Pinpoint the cell where the given text exists, returning its (x, y) midpoint coordinate. 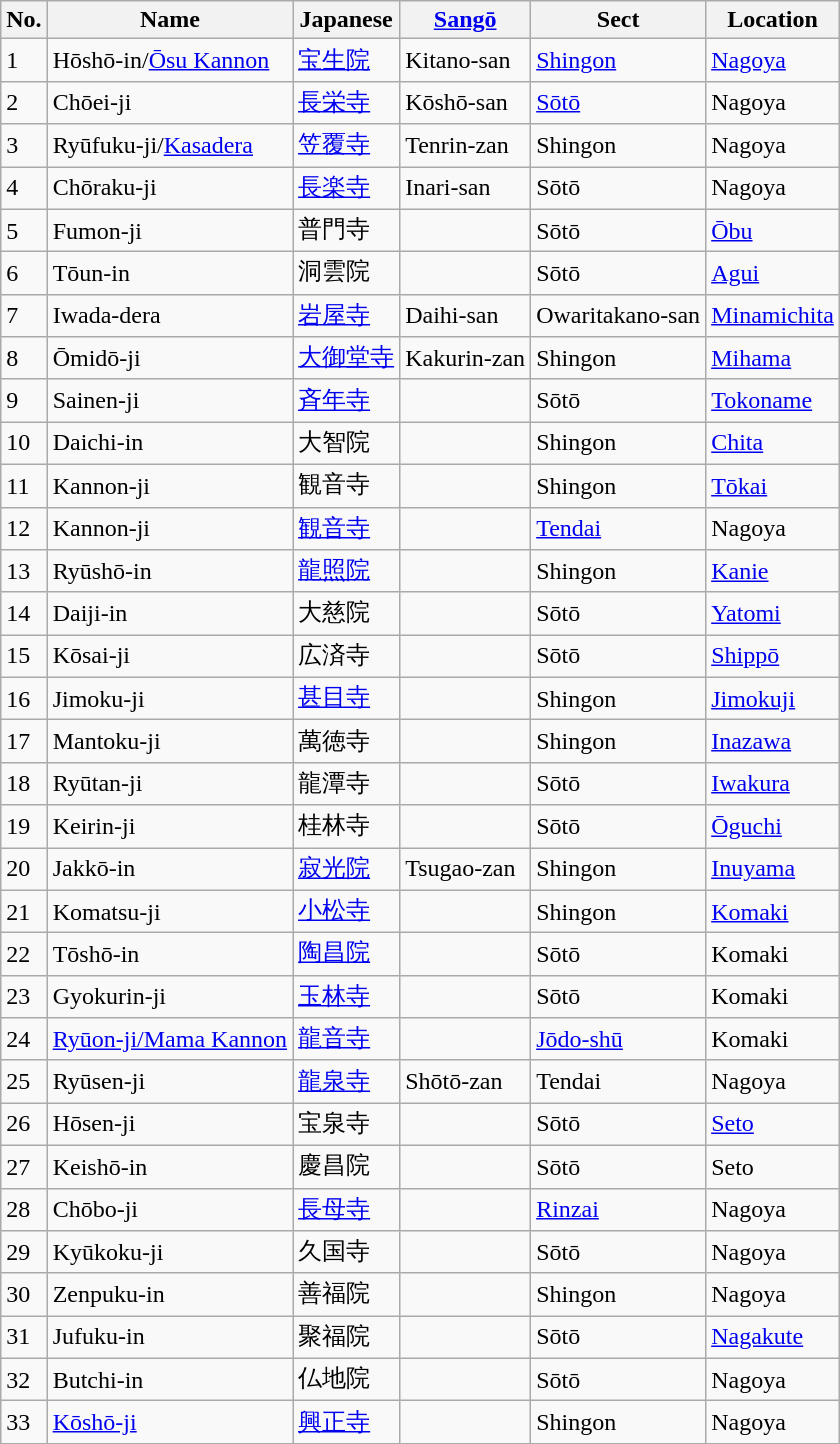
22 (24, 954)
Kōsai-ji (170, 656)
8 (24, 358)
仏地院 (346, 1380)
1 (24, 60)
Mihama (773, 358)
長楽寺 (346, 188)
5 (24, 230)
小松寺 (346, 912)
Owaritakano-san (618, 316)
Chōbo-ji (170, 1210)
13 (24, 572)
Chita (773, 444)
Kakurin-zan (466, 358)
Jimoku-ji (170, 698)
23 (24, 996)
10 (24, 444)
Iwada-dera (170, 316)
Ryūon-ji/Mama Kannon (170, 1040)
7 (24, 316)
Gyokurin-ji (170, 996)
30 (24, 1294)
久国寺 (346, 1252)
大慈院 (346, 614)
広済寺 (346, 656)
龍照院 (346, 572)
20 (24, 870)
Jakkō-in (170, 870)
16 (24, 698)
No. (24, 20)
28 (24, 1210)
興正寺 (346, 1422)
笠覆寺 (346, 146)
Tokoname (773, 400)
Sect (618, 20)
Daichi-in (170, 444)
Nagakute (773, 1338)
6 (24, 274)
Shippō (773, 656)
Minamichita (773, 316)
Japanese (346, 20)
宝泉寺 (346, 1124)
Zenpuku-in (170, 1294)
11 (24, 486)
Inazawa (773, 742)
斉年寺 (346, 400)
Inuyama (773, 870)
普門寺 (346, 230)
慶昌院 (346, 1166)
大御堂寺 (346, 358)
Shōtō-zan (466, 1082)
萬徳寺 (346, 742)
Keirin-ji (170, 826)
Butchi-in (170, 1380)
龍泉寺 (346, 1082)
Komatsu-ji (170, 912)
長母寺 (346, 1210)
長栄寺 (346, 102)
Keishō-in (170, 1166)
32 (24, 1380)
Name (170, 20)
25 (24, 1082)
Tōkai (773, 486)
Iwakura (773, 784)
Chōei-ji (170, 102)
洞雲院 (346, 274)
Hōshō-in/Ōsu Kannon (170, 60)
陶昌院 (346, 954)
大智院 (346, 444)
Tenrin-zan (466, 146)
Kōshō-ji (170, 1422)
Jimokuji (773, 698)
33 (24, 1422)
Tsugao-zan (466, 870)
Kōshō-san (466, 102)
18 (24, 784)
12 (24, 528)
龍音寺 (346, 1040)
Fumon-ji (170, 230)
甚目寺 (346, 698)
龍潭寺 (346, 784)
Ryūsen-ji (170, 1082)
27 (24, 1166)
4 (24, 188)
Ryūtan-ji (170, 784)
14 (24, 614)
15 (24, 656)
26 (24, 1124)
Sainen-ji (170, 400)
桂林寺 (346, 826)
Jōdo-shū (618, 1040)
Agui (773, 274)
Sangō (466, 20)
Inari-san (466, 188)
Daihi-san (466, 316)
Tōshō-in (170, 954)
Chōraku-ji (170, 188)
Rinzai (618, 1210)
Location (773, 20)
17 (24, 742)
Ōmidō-ji (170, 358)
寂光院 (346, 870)
Jufuku-in (170, 1338)
31 (24, 1338)
Ōguchi (773, 826)
Kanie (773, 572)
玉林寺 (346, 996)
Kyūkoku-ji (170, 1252)
2 (24, 102)
3 (24, 146)
24 (24, 1040)
29 (24, 1252)
19 (24, 826)
21 (24, 912)
宝生院 (346, 60)
Mantoku-ji (170, 742)
Kitano-san (466, 60)
Daiji-in (170, 614)
9 (24, 400)
聚福院 (346, 1338)
Tōun-in (170, 274)
岩屋寺 (346, 316)
Hōsen-ji (170, 1124)
Yatomi (773, 614)
Ryūfuku-ji/Kasadera (170, 146)
Ryūshō-in (170, 572)
Ōbu (773, 230)
善福院 (346, 1294)
